Identify which cell holds the provided text, then report its [x, y] central coordinate. 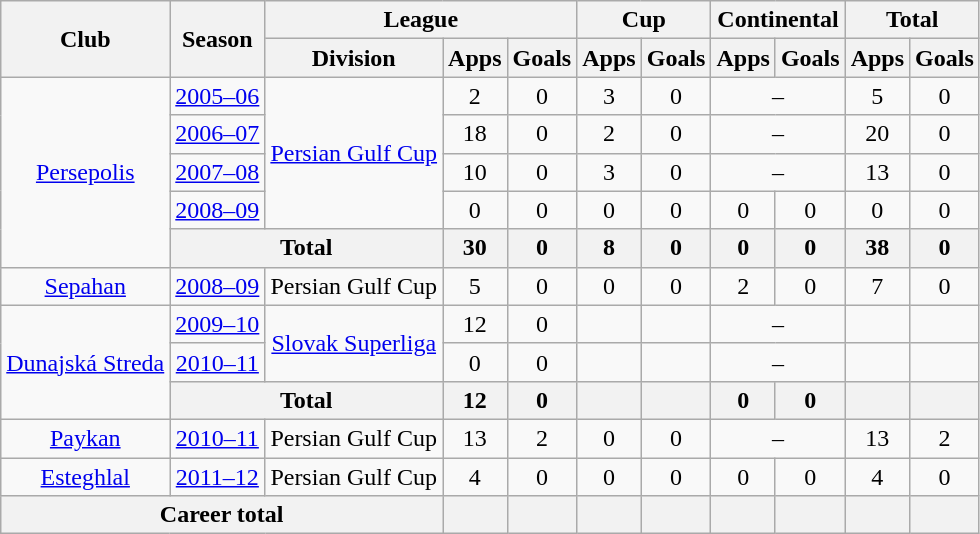
Slovak Superliga [354, 343]
2011–12 [218, 477]
7 [877, 286]
Dunajská Streda [86, 362]
Sepahan [86, 286]
Division [354, 58]
Esteghlal [86, 477]
Persepolis [86, 172]
Paykan [86, 438]
Career total [222, 515]
2009–10 [218, 324]
Cup [644, 20]
30 [475, 248]
10 [475, 172]
20 [877, 134]
2006–07 [218, 134]
Season [218, 39]
Continental [778, 20]
2005–06 [218, 96]
2007–08 [218, 172]
8 [609, 248]
League [421, 20]
38 [877, 248]
18 [475, 134]
Club [86, 39]
